Extract the (x, y) coordinate from the center of the cell holding the provided text.  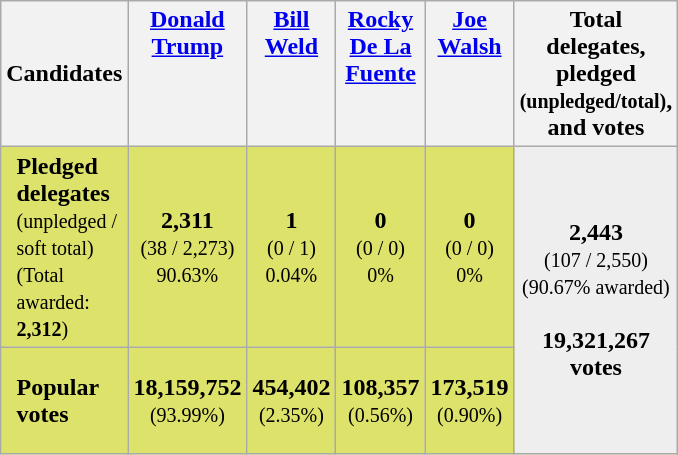
2,443(107 / 2,550) (90.67% awarded)19,321,267 votes (596, 300)
Donald Trump (188, 74)
Bill Weld (292, 74)
108,357(0.56%) (380, 400)
454,402(2.35%) (292, 400)
Candidates (64, 74)
Joe Walsh (470, 74)
2,311(38 / 2,273)90.63% (188, 247)
1(0 / 1)0.04% (292, 247)
173,519(0.90%) (470, 400)
18,159,752(93.99%) (188, 400)
Pledged delegates (unpledged / soft total) (Total awarded: 2,312) (64, 247)
Popular votes (64, 400)
Rocky De La Fuente (380, 74)
Total delegates, pledged (unpledged/total), and votes (596, 74)
